Detect which cell encompasses the target text, then output its [X, Y] center coordinate. 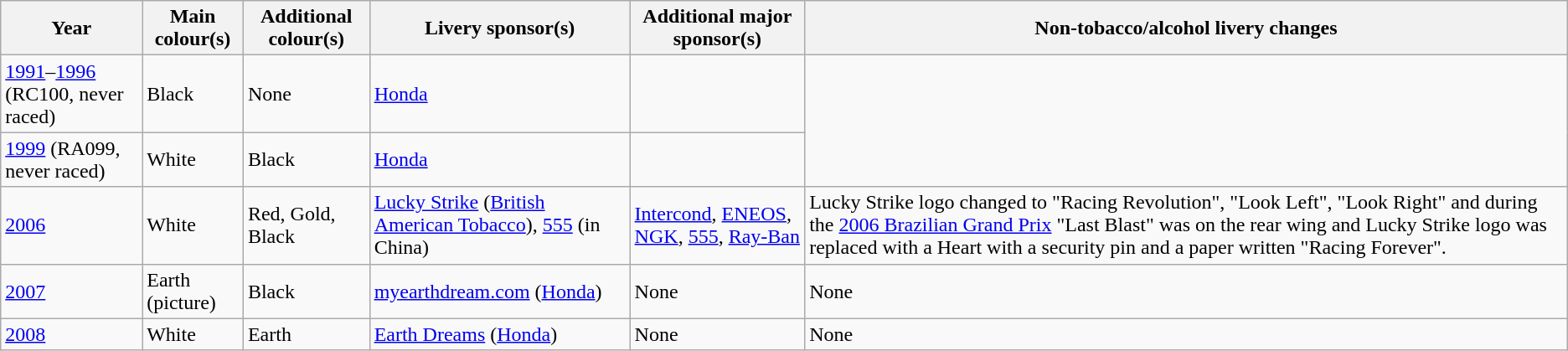
2008 [72, 334]
Year [72, 28]
myearthdream.com (Honda) [499, 292]
Earth [307, 334]
Livery sponsor(s) [499, 28]
2006 [72, 225]
Additional major sponsor(s) [717, 28]
Red, Gold, Black [307, 225]
Non-tobacco/alcohol livery changes [1186, 28]
1991–1996 (RC100, never raced) [72, 94]
1999 (RA099, never raced) [72, 159]
2007 [72, 292]
Earth (picture) [193, 292]
Intercond, ENEOS, NGK, 555, Ray-Ban [717, 225]
Lucky Strike (British American Tobacco), 555 (in China) [499, 225]
Additional colour(s) [307, 28]
Main colour(s) [193, 28]
Earth Dreams (Honda) [499, 334]
